Extract the (X, Y) coordinate from the center of the cell holding the provided text.  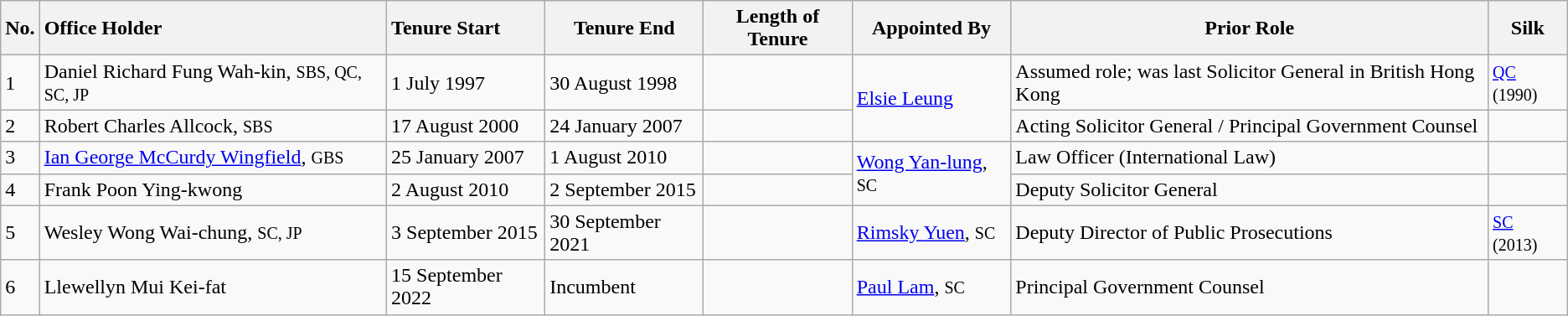
24 January 2007 (625, 126)
25 January 2007 (466, 158)
Frank Poon Ying-kwong (213, 189)
30 September 2021 (625, 233)
Acting Solicitor General / Principal Government Counsel (1250, 126)
2 (20, 126)
No. (20, 28)
Ian George McCurdy Wingfield, GBS (213, 158)
4 (20, 189)
3 (20, 158)
3 September 2015 (466, 233)
Law Officer (International Law) (1250, 158)
2 September 2015 (625, 189)
1 (20, 82)
Length of Tenure (777, 28)
1 July 1997 (466, 82)
Paul Lam, SC (931, 287)
SC (2013) (1528, 233)
QC (1990) (1528, 82)
15 September 2022 (466, 287)
2 August 2010 (466, 189)
Tenure Start (466, 28)
Prior Role (1250, 28)
Llewellyn Mui Kei-fat (213, 287)
Incumbent (625, 287)
Rimsky Yuen, SC (931, 233)
Wong Yan-lung, SC (931, 174)
Daniel Richard Fung Wah-kin, SBS, QC, SC, JP (213, 82)
Wesley Wong Wai-chung, SC, JP (213, 233)
30 August 1998 (625, 82)
Elsie Leung (931, 99)
Assumed role; was last Solicitor General in British Hong Kong (1250, 82)
6 (20, 287)
5 (20, 233)
Tenure End (625, 28)
Principal Government Counsel (1250, 287)
Robert Charles Allcock, SBS (213, 126)
Office Holder (213, 28)
1 August 2010 (625, 158)
Appointed By (931, 28)
Deputy Director of Public Prosecutions (1250, 233)
17 August 2000 (466, 126)
Silk (1528, 28)
Deputy Solicitor General (1250, 189)
